Output the (X, Y) coordinate of the center of the cell containing the given text.  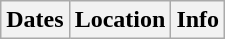
Location (120, 20)
Info (198, 20)
Dates (35, 20)
